Output the (X, Y) coordinate of the center of the cell containing the given text.  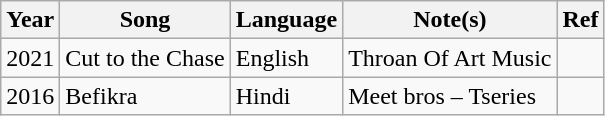
Ref (580, 20)
2021 (30, 58)
Cut to the Chase (145, 58)
Throan Of Art Music (450, 58)
Befikra (145, 96)
English (286, 58)
Language (286, 20)
2016 (30, 96)
Meet bros – Tseries (450, 96)
Hindi (286, 96)
Song (145, 20)
Note(s) (450, 20)
Year (30, 20)
